Output the (x, y) coordinate of the center of the cell containing the given text.  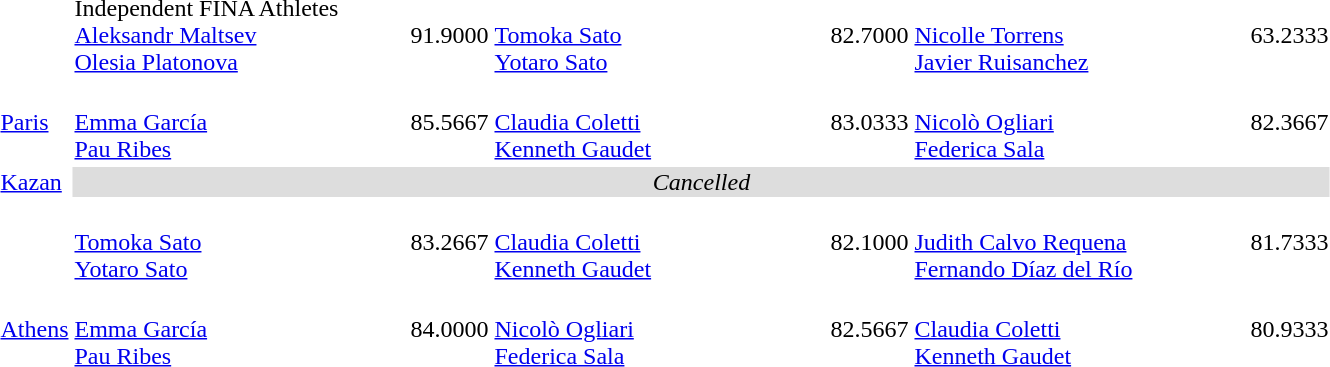
Tomoka Sato Yotaro Sato (240, 242)
83.2667 (450, 242)
Cancelled (702, 182)
85.5667 (450, 122)
82.3667 (1290, 122)
Nicolò Ogliari Federica Sala (1080, 122)
82.1000 (870, 242)
Emma García Pau Ribes (240, 122)
83.0333 (870, 122)
81.7333 (1290, 242)
Judith Calvo Requena Fernando Díaz del Río (1080, 242)
